Identify which cell holds the provided text, then report its [x, y] central coordinate. 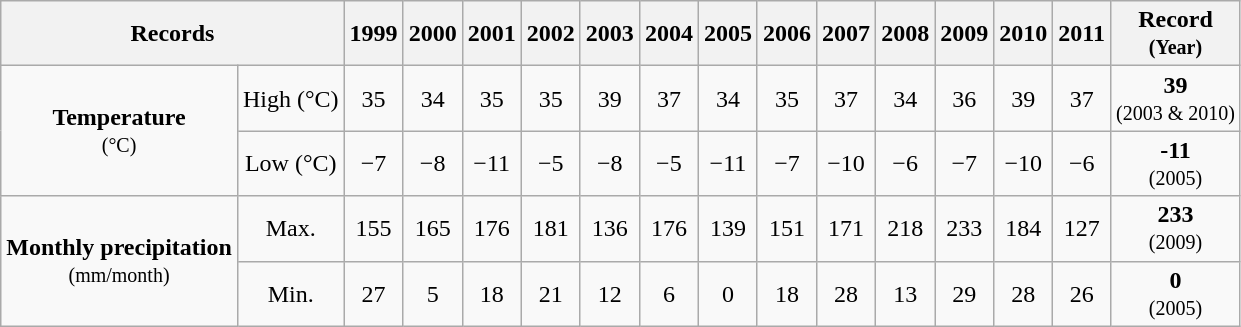
Records [172, 34]
184 [1024, 228]
1999 [374, 34]
127 [1082, 228]
171 [846, 228]
27 [374, 294]
2004 [668, 34]
Monthly precipitation(mm/month) [120, 261]
155 [374, 228]
-11 (2005) [1176, 164]
151 [786, 228]
0 [728, 294]
High (°C) [290, 98]
39 (2003 & 2010) [1176, 98]
2008 [906, 34]
2007 [846, 34]
2005 [728, 34]
2000 [432, 34]
Low (°C) [290, 164]
26 [1082, 294]
165 [432, 228]
2009 [964, 34]
36 [964, 98]
29 [964, 294]
2003 [610, 34]
181 [550, 228]
21 [550, 294]
233 (2009) [1176, 228]
Temperature(°C) [120, 131]
2010 [1024, 34]
12 [610, 294]
136 [610, 228]
Max. [290, 228]
2011 [1082, 34]
2006 [786, 34]
6 [668, 294]
2001 [492, 34]
13 [906, 294]
218 [906, 228]
139 [728, 228]
0 (2005) [1176, 294]
233 [964, 228]
Min. [290, 294]
2002 [550, 34]
5 [432, 294]
Record (Year) [1176, 34]
